Capture the cell that displays the provided text and extract its (x, y) central coordinate. 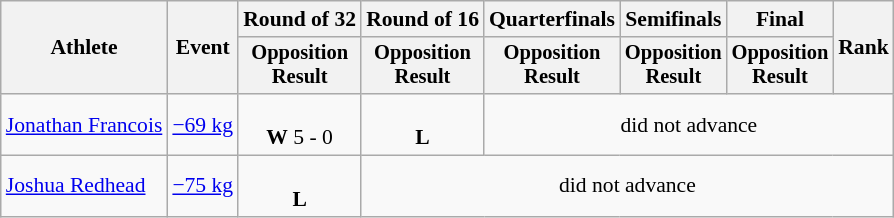
Rank (864, 48)
Joshua Redhead (84, 186)
Semifinals (674, 19)
W 5 - 0 (300, 124)
Final (780, 19)
Round of 16 (422, 19)
Round of 32 (300, 19)
Event (202, 48)
Athlete (84, 48)
−75 kg (202, 186)
Jonathan Francois (84, 124)
Quarterfinals (552, 19)
−69 kg (202, 124)
